Capture the cell that displays the provided text and extract its [x, y] central coordinate. 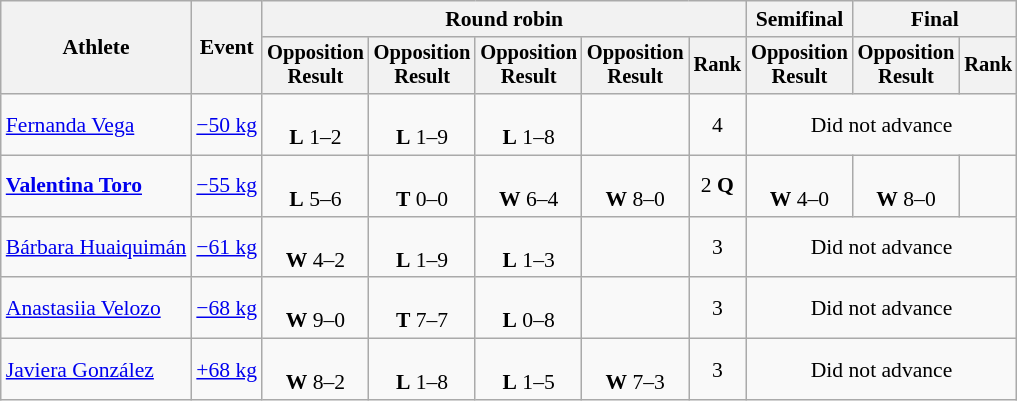
W 7–3 [636, 370]
Final [935, 19]
−61 kg [226, 248]
2 Q [718, 186]
4 [718, 124]
W 4–2 [316, 248]
Bárbara Huaiquimán [96, 248]
Valentina Toro [96, 186]
Anastasiia Velozo [96, 308]
T 7–7 [422, 308]
W 9–0 [316, 308]
Fernanda Vega [96, 124]
Athlete [96, 48]
L 1–2 [316, 124]
Javiera González [96, 370]
W 4–0 [800, 186]
L 0–8 [528, 308]
+68 kg [226, 370]
W 8–2 [316, 370]
L 1–5 [528, 370]
T 0–0 [422, 186]
L 1–3 [528, 248]
L 5–6 [316, 186]
Semifinal [800, 19]
Event [226, 48]
−68 kg [226, 308]
W 6–4 [528, 186]
Round robin [504, 19]
−50 kg [226, 124]
−55 kg [226, 186]
